Output the (x, y) coordinate of the center of the cell containing the given text.  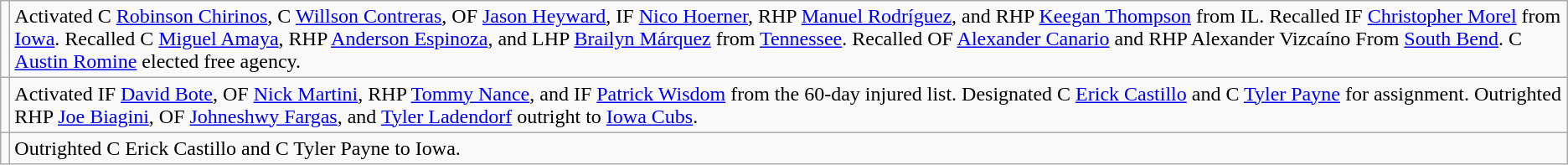
Outrighted C Erick Castillo and C Tyler Payne to Iowa. (789, 148)
